Return the (X, Y) coordinate for the center point of the cell that contains the specified text.  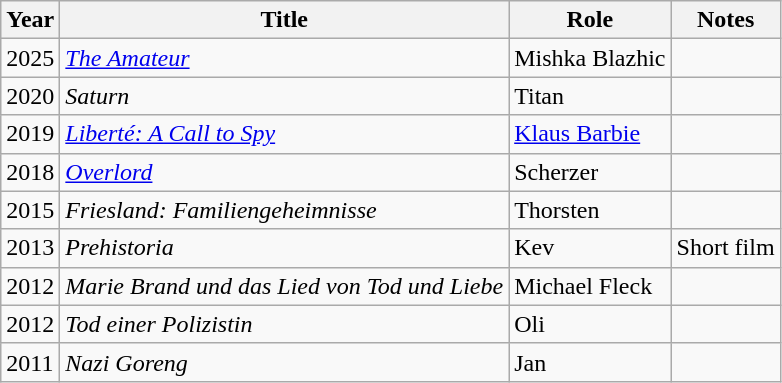
Liberté: A Call to Spy (284, 134)
2011 (30, 362)
2020 (30, 96)
2013 (30, 248)
2019 (30, 134)
Michael Fleck (590, 286)
Title (284, 20)
Short film (726, 248)
Klaus Barbie (590, 134)
Year (30, 20)
Kev (590, 248)
Marie Brand und das Lied von Tod und Liebe (284, 286)
2018 (30, 172)
Mishka Blazhic (590, 58)
Saturn (284, 96)
Nazi Goreng (284, 362)
Notes (726, 20)
Overlord (284, 172)
2015 (30, 210)
2025 (30, 58)
Friesland: Familiengeheimnisse (284, 210)
Scherzer (590, 172)
Titan (590, 96)
Tod einer Polizistin (284, 324)
Thorsten (590, 210)
Role (590, 20)
The Amateur (284, 58)
Prehistoria (284, 248)
Oli (590, 324)
Jan (590, 362)
